Return the (x, y) coordinate for the center point of the cell that contains the specified text.  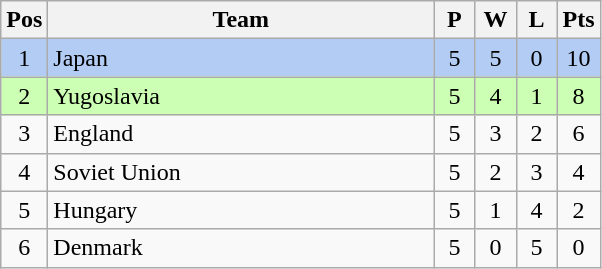
8 (578, 96)
10 (578, 58)
L (536, 20)
W (496, 20)
P (454, 20)
Soviet Union (241, 172)
Denmark (241, 248)
Pos (24, 20)
Pts (578, 20)
Yugoslavia (241, 96)
Hungary (241, 210)
England (241, 134)
Team (241, 20)
Japan (241, 58)
